Find where the given text appears and provide that cell's center as [x, y] coordinate. 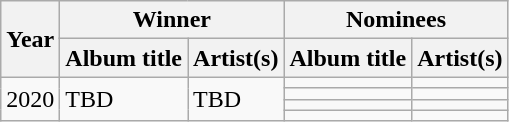
Winner [172, 20]
2020 [30, 99]
Nominees [396, 20]
Year [30, 39]
